Pinpoint the cell where the given text exists, returning its [X, Y] midpoint coordinate. 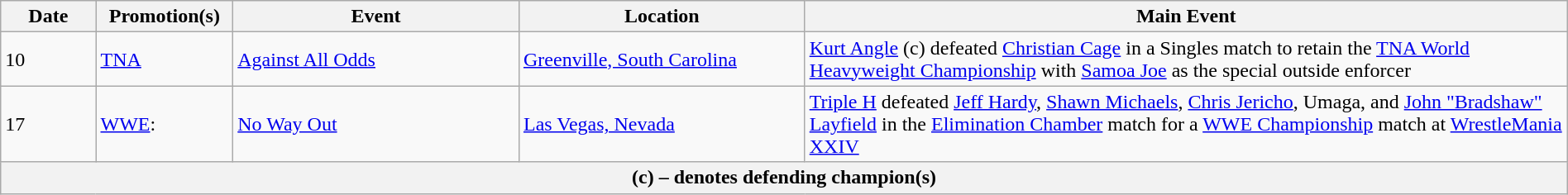
17 [48, 124]
(c) – denotes defending champion(s) [784, 178]
Promotion(s) [165, 17]
Event [376, 17]
Main Event [1186, 17]
Location [662, 17]
Against All Odds [376, 59]
TNA [165, 59]
Greenville, South Carolina [662, 59]
Las Vegas, Nevada [662, 124]
WWE: [165, 124]
Date [48, 17]
10 [48, 59]
No Way Out [376, 124]
